Identify which cell holds the provided text, then report its [X, Y] central coordinate. 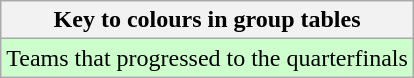
Teams that progressed to the quarterfinals [208, 58]
Key to colours in group tables [208, 20]
